Detect which cell encompasses the target text, then output its [x, y] center coordinate. 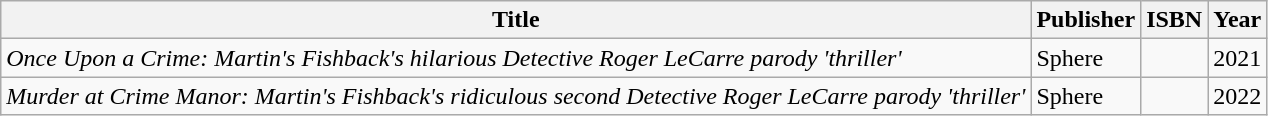
2021 [1238, 58]
2022 [1238, 96]
Year [1238, 20]
Murder at Crime Manor: Martin's Fishback's ridiculous second Detective Roger LeCarre parody 'thriller' [516, 96]
Title [516, 20]
Once Upon a Crime: Martin's Fishback's hilarious Detective Roger LeCarre parody 'thriller' [516, 58]
ISBN [1174, 20]
Publisher [1086, 20]
